Find where the given text appears and provide that cell's center as (x, y) coordinate. 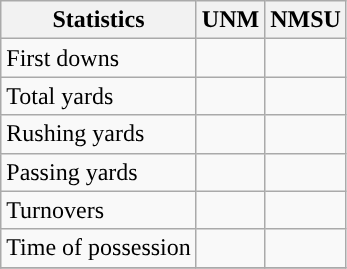
First downs (99, 58)
Passing yards (99, 172)
Rushing yards (99, 134)
Turnovers (99, 210)
UNM (230, 20)
NMSU (306, 20)
Statistics (99, 20)
Total yards (99, 96)
Time of possession (99, 248)
